Return (X, Y) of the center of cell containing provided text 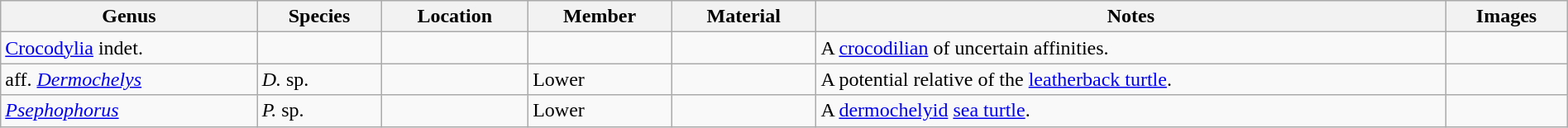
A potential relative of the leatherback turtle. (1131, 79)
D. sp. (319, 79)
Crocodylia indet. (129, 48)
A dermochelyid sea turtle. (1131, 111)
Psephophorus (129, 111)
Member (600, 17)
Notes (1131, 17)
aff. Dermochelys (129, 79)
Species (319, 17)
Genus (129, 17)
Material (744, 17)
P. sp. (319, 111)
Location (455, 17)
Images (1507, 17)
A crocodilian of uncertain affinities. (1131, 48)
